Locate the cell with the specified text and output its (X, Y) center coordinate. 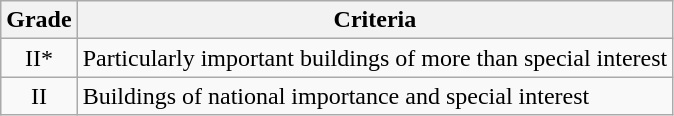
Particularly important buildings of more than special interest (375, 58)
II (39, 96)
Criteria (375, 20)
Buildings of national importance and special interest (375, 96)
II* (39, 58)
Grade (39, 20)
